Identify which cell holds the provided text, then report its (x, y) central coordinate. 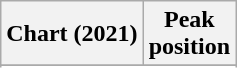
Peakposition (189, 34)
Chart (2021) (72, 34)
